Scan for the cell matching the given text and deliver its (X, Y) coordinate at center. 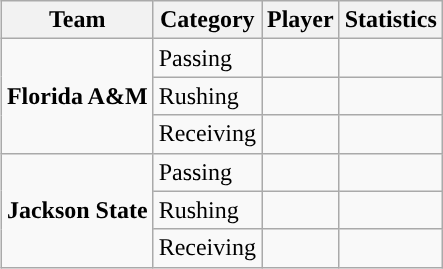
Florida A&M (77, 96)
Jackson State (77, 210)
Team (77, 20)
Statistics (390, 20)
Category (207, 20)
Player (301, 20)
